Return [X, Y] of the center of cell containing provided text 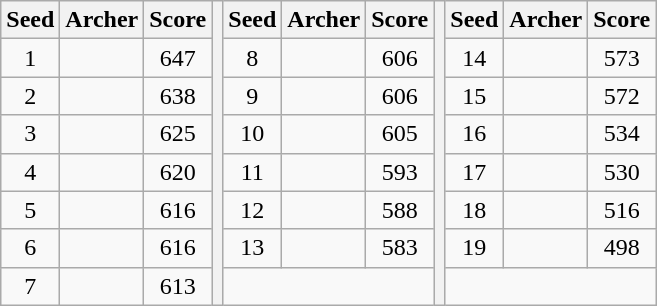
8 [252, 58]
647 [178, 58]
638 [178, 96]
14 [474, 58]
18 [474, 210]
9 [252, 96]
2 [30, 96]
605 [400, 134]
534 [622, 134]
5 [30, 210]
11 [252, 172]
15 [474, 96]
588 [400, 210]
620 [178, 172]
19 [474, 248]
4 [30, 172]
625 [178, 134]
13 [252, 248]
16 [474, 134]
573 [622, 58]
6 [30, 248]
530 [622, 172]
583 [400, 248]
7 [30, 286]
17 [474, 172]
1 [30, 58]
593 [400, 172]
613 [178, 286]
572 [622, 96]
498 [622, 248]
516 [622, 210]
10 [252, 134]
3 [30, 134]
12 [252, 210]
